Search for the cell housing the specified text and yield its (X, Y) center coordinate. 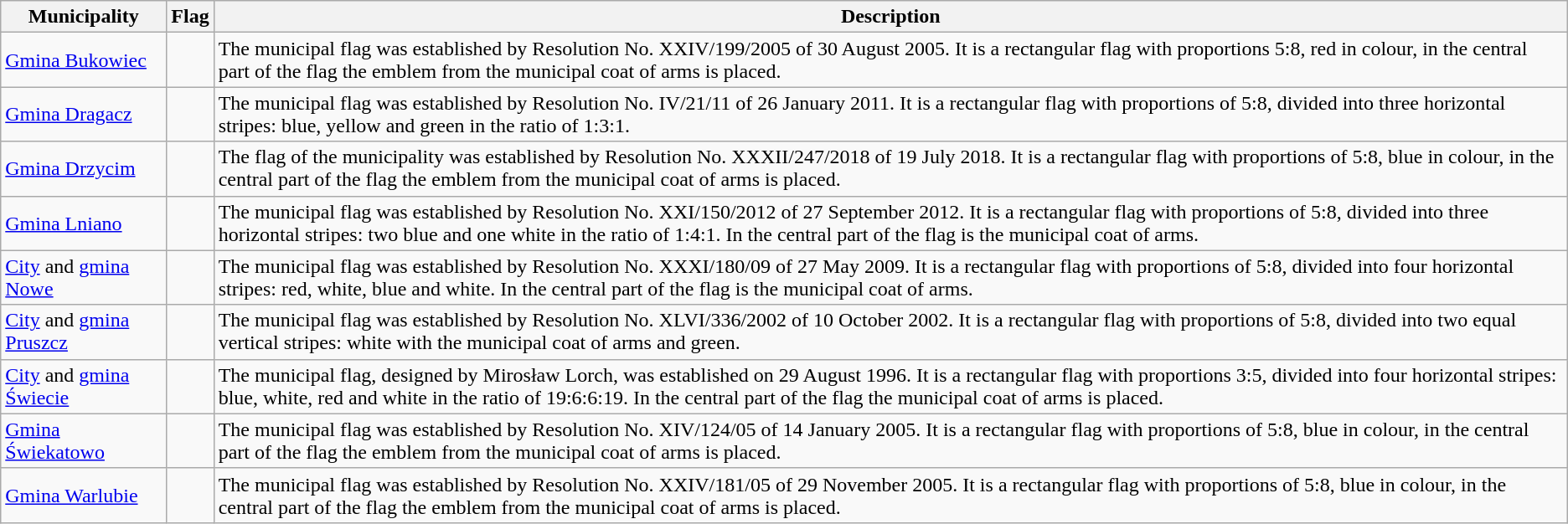
Municipality (84, 17)
Gmina Drzycim (84, 169)
City and gmina Świecie (84, 387)
Gmina Bukowiec (84, 60)
Gmina Świekatowo (84, 440)
Description (890, 17)
City and gmina Nowe (84, 278)
Gmina Warlubie (84, 496)
City and gmina Pruszcz (84, 331)
Gmina Dragacz (84, 114)
Gmina Lniano (84, 223)
Flag (190, 17)
